Return [X, Y] of the center of cell containing provided text 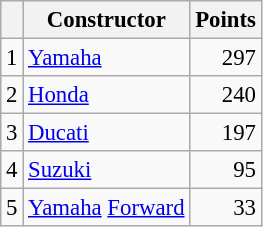
Suzuki [106, 170]
197 [226, 133]
1 [12, 58]
4 [12, 170]
95 [226, 170]
Constructor [106, 20]
240 [226, 95]
Yamaha [106, 58]
5 [12, 208]
Ducati [106, 133]
33 [226, 208]
Honda [106, 95]
3 [12, 133]
2 [12, 95]
Points [226, 20]
297 [226, 58]
Yamaha Forward [106, 208]
